Determine the (x, y) coordinate at the center of the cell enclosing the given text.  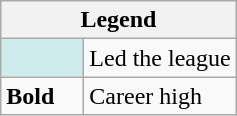
Career high (160, 96)
Legend (118, 20)
Bold (42, 96)
Led the league (160, 58)
